For the text-containing cell, return its midpoint in [x, y] coordinate format. 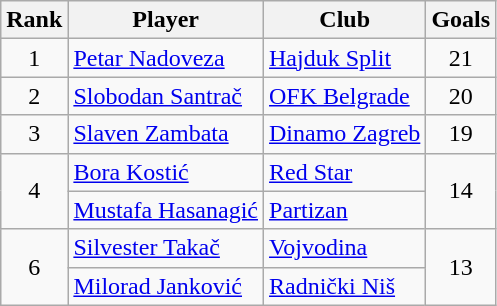
Dinamo Zagreb [345, 134]
Mustafa Hasanagić [166, 210]
Goals [461, 20]
1 [34, 58]
Rank [34, 20]
Hajduk Split [345, 58]
Vojvodina [345, 248]
Player [166, 20]
19 [461, 134]
4 [34, 191]
21 [461, 58]
OFK Belgrade [345, 96]
Club [345, 20]
Partizan [345, 210]
Bora Kostić [166, 172]
Red Star [345, 172]
Silvester Takač [166, 248]
20 [461, 96]
Slaven Zambata [166, 134]
3 [34, 134]
Slobodan Santrač [166, 96]
Radnički Niš [345, 286]
Milorad Janković [166, 286]
14 [461, 191]
6 [34, 267]
2 [34, 96]
13 [461, 267]
Petar Nadoveza [166, 58]
